Return the [X, Y] coordinate for the center point of the cell that contains the specified text.  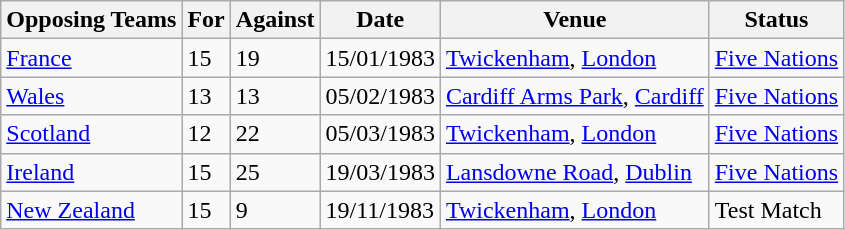
Opposing Teams [92, 20]
Ireland [92, 172]
Wales [92, 96]
For [206, 20]
Test Match [776, 210]
12 [206, 134]
Venue [574, 20]
Date [380, 20]
19/03/1983 [380, 172]
05/02/1983 [380, 96]
France [92, 58]
Scotland [92, 134]
Cardiff Arms Park, Cardiff [574, 96]
New Zealand [92, 210]
19 [275, 58]
Lansdowne Road, Dublin [574, 172]
05/03/1983 [380, 134]
19/11/1983 [380, 210]
25 [275, 172]
Against [275, 20]
22 [275, 134]
15/01/1983 [380, 58]
Status [776, 20]
9 [275, 210]
